Return [X, Y] of the center of cell containing provided text 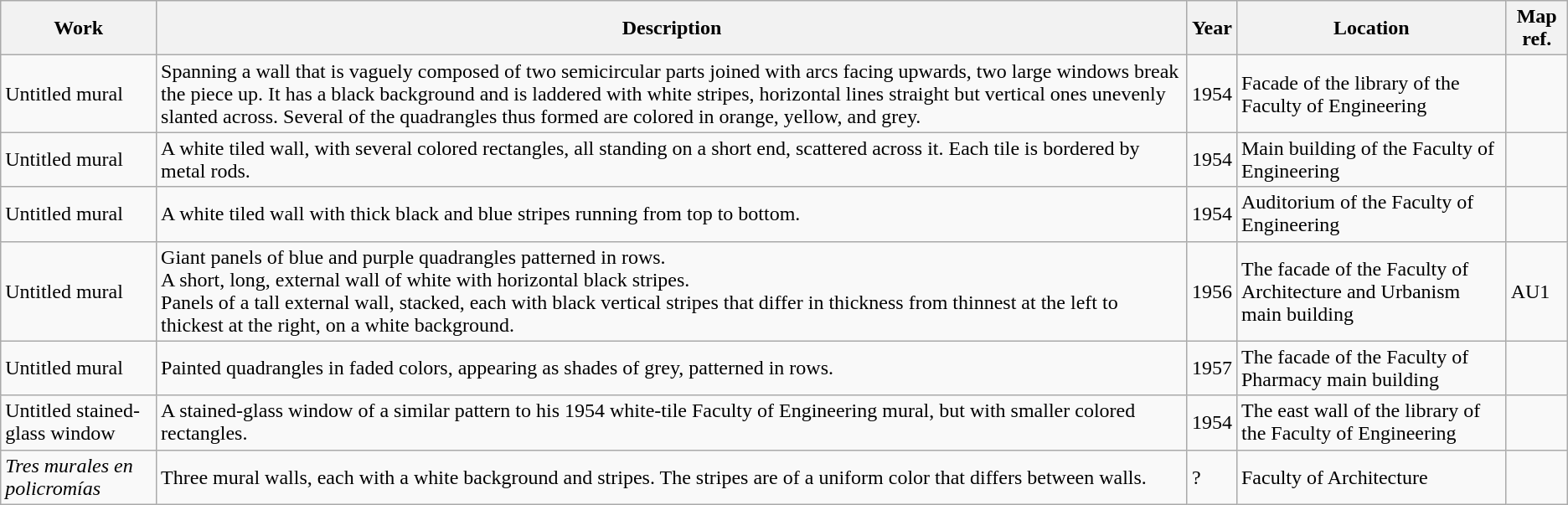
The east wall of the library of the Faculty of Engineering [1371, 422]
1957 [1211, 368]
The facade of the Faculty of Architecture and Urbanism main building [1371, 291]
Work [79, 28]
The facade of the Faculty of Pharmacy main building [1371, 368]
Auditorium of the Faculty of Engineering [1371, 214]
AU1 [1536, 291]
Description [672, 28]
Main building of the Faculty of Engineering [1371, 159]
A white tiled wall with thick black and blue stripes running from top to bottom. [672, 214]
? [1211, 477]
Map ref. [1536, 28]
A white tiled wall, with several colored rectangles, all standing on a short end, scattered across it. Each tile is bordered by metal rods. [672, 159]
Painted quadrangles in faded colors, appearing as shades of grey, patterned in rows. [672, 368]
Three mural walls, each with a white background and stripes. The stripes are of a uniform color that differs between walls. [672, 477]
Faculty of Architecture [1371, 477]
Tres murales en policromías [79, 477]
Location [1371, 28]
Year [1211, 28]
Facade of the library of the Faculty of Engineering [1371, 94]
1956 [1211, 291]
Untitled stained-glass window [79, 422]
A stained-glass window of a similar pattern to his 1954 white-tile Faculty of Engineering mural, but with smaller colored rectangles. [672, 422]
